Determine the [X, Y] coordinate at the center of the cell enclosing the given text.  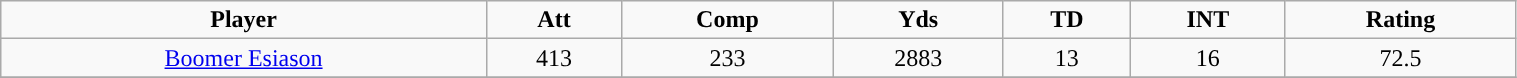
Att [554, 20]
Boomer Esiason [244, 58]
Player [244, 20]
16 [1208, 58]
233 [728, 58]
72.5 [1400, 58]
13 [1067, 58]
Comp [728, 20]
TD [1067, 20]
Rating [1400, 20]
Yds [918, 20]
INT [1208, 20]
2883 [918, 58]
413 [554, 58]
